Detect which cell encompasses the target text, then output its [x, y] center coordinate. 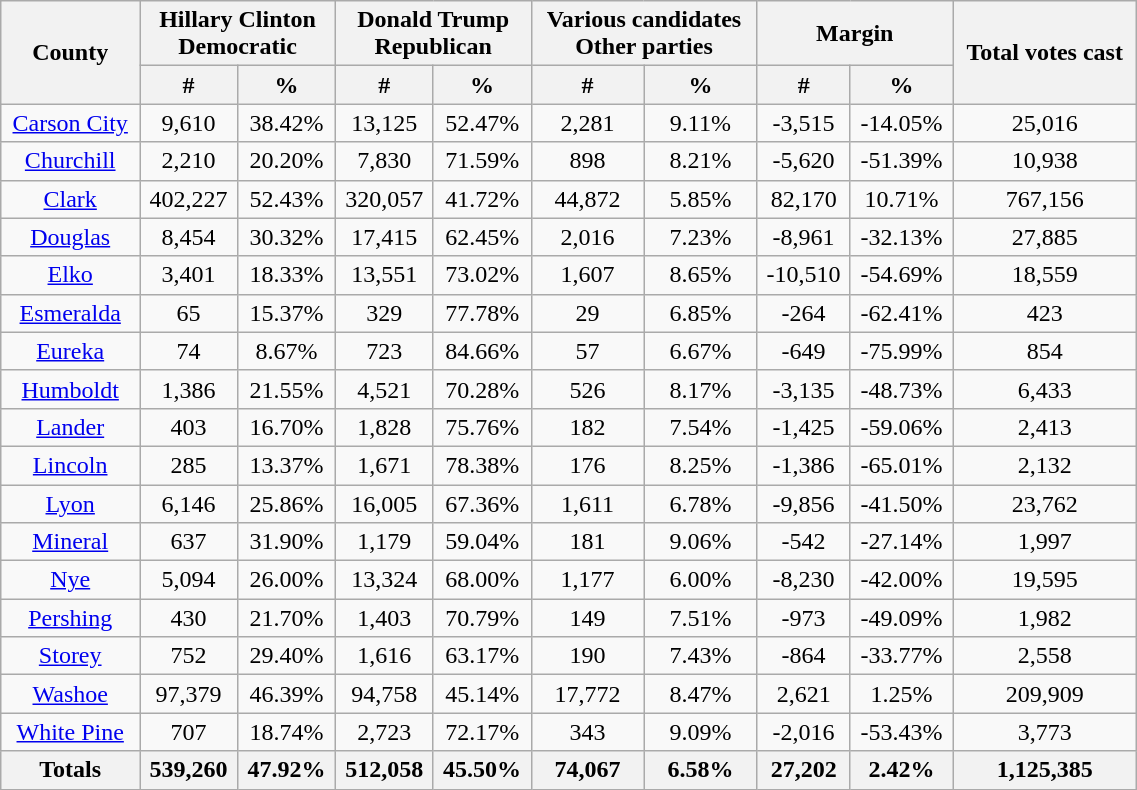
Elko [70, 275]
Esmeralda [70, 313]
539,260 [189, 770]
2,558 [1045, 656]
723 [384, 351]
-33.77% [901, 656]
68.00% [482, 580]
181 [588, 542]
6.58% [700, 770]
16.70% [286, 427]
Churchill [70, 161]
Clark [70, 199]
Donald TrumpRepublican [433, 34]
-42.00% [901, 580]
8.65% [700, 275]
17,415 [384, 237]
45.50% [482, 770]
6.67% [700, 351]
29.40% [286, 656]
65 [189, 313]
-41.50% [901, 503]
67.36% [482, 503]
-5,620 [804, 161]
18.74% [286, 732]
18,559 [1045, 275]
-1,386 [804, 465]
5.85% [700, 199]
45.14% [482, 694]
7.51% [700, 618]
767,156 [1045, 199]
-973 [804, 618]
20.20% [286, 161]
Humboldt [70, 389]
8,454 [189, 237]
-49.09% [901, 618]
Eureka [70, 351]
9.11% [700, 123]
17,772 [588, 694]
62.45% [482, 237]
1.25% [901, 694]
Lyon [70, 503]
1,982 [1045, 618]
-51.39% [901, 161]
320,057 [384, 199]
1,671 [384, 465]
Storey [70, 656]
3,773 [1045, 732]
13,551 [384, 275]
2,016 [588, 237]
4,521 [384, 389]
71.59% [482, 161]
752 [189, 656]
637 [189, 542]
8.47% [700, 694]
Washoe [70, 694]
-62.41% [901, 313]
-14.05% [901, 123]
18.33% [286, 275]
-264 [804, 313]
1,611 [588, 503]
6,433 [1045, 389]
-1,425 [804, 427]
Margin [855, 34]
-65.01% [901, 465]
Lander [70, 427]
13,125 [384, 123]
-864 [804, 656]
9.06% [700, 542]
-3,515 [804, 123]
Pershing [70, 618]
21.55% [286, 389]
343 [588, 732]
19,595 [1045, 580]
13.37% [286, 465]
-53.43% [901, 732]
2,281 [588, 123]
423 [1045, 313]
9.09% [700, 732]
329 [384, 313]
1,828 [384, 427]
38.42% [286, 123]
6.00% [700, 580]
77.78% [482, 313]
1,125,385 [1045, 770]
Carson City [70, 123]
7.54% [700, 427]
-542 [804, 542]
6,146 [189, 503]
6.78% [700, 503]
Hillary ClintonDemocratic [238, 34]
1,179 [384, 542]
44,872 [588, 199]
23,762 [1045, 503]
16,005 [384, 503]
403 [189, 427]
10.71% [901, 199]
97,379 [189, 694]
59.04% [482, 542]
75.76% [482, 427]
41.72% [482, 199]
47.92% [286, 770]
63.17% [482, 656]
White Pine [70, 732]
176 [588, 465]
854 [1045, 351]
8.21% [700, 161]
Totals [70, 770]
285 [189, 465]
-2,016 [804, 732]
9,610 [189, 123]
78.38% [482, 465]
6.85% [700, 313]
-649 [804, 351]
Total votes cast [1045, 52]
57 [588, 351]
Nye [70, 580]
7.43% [700, 656]
1,177 [588, 580]
402,227 [189, 199]
Various candidatesOther parties [644, 34]
25.86% [286, 503]
430 [189, 618]
512,058 [384, 770]
-54.69% [901, 275]
-9,856 [804, 503]
707 [189, 732]
74 [189, 351]
2,210 [189, 161]
15.37% [286, 313]
70.28% [482, 389]
1,607 [588, 275]
149 [588, 618]
27,202 [804, 770]
72.17% [482, 732]
13,324 [384, 580]
Douglas [70, 237]
5,094 [189, 580]
190 [588, 656]
Mineral [70, 542]
209,909 [1045, 694]
-8,230 [804, 580]
2,723 [384, 732]
2.42% [901, 770]
46.39% [286, 694]
-10,510 [804, 275]
10,938 [1045, 161]
-3,135 [804, 389]
70.79% [482, 618]
8.25% [700, 465]
-8,961 [804, 237]
25,016 [1045, 123]
-48.73% [901, 389]
2,621 [804, 694]
7,830 [384, 161]
74,067 [588, 770]
-32.13% [901, 237]
94,758 [384, 694]
1,386 [189, 389]
73.02% [482, 275]
526 [588, 389]
8.67% [286, 351]
1,403 [384, 618]
21.70% [286, 618]
82,170 [804, 199]
8.17% [700, 389]
2,413 [1045, 427]
Lincoln [70, 465]
-27.14% [901, 542]
52.47% [482, 123]
1,616 [384, 656]
7.23% [700, 237]
26.00% [286, 580]
898 [588, 161]
27,885 [1045, 237]
-59.06% [901, 427]
County [70, 52]
182 [588, 427]
2,132 [1045, 465]
31.90% [286, 542]
29 [588, 313]
84.66% [482, 351]
-75.99% [901, 351]
30.32% [286, 237]
3,401 [189, 275]
52.43% [286, 199]
1,997 [1045, 542]
